Determine the (X, Y) coordinate at the center of the cell enclosing the given text.  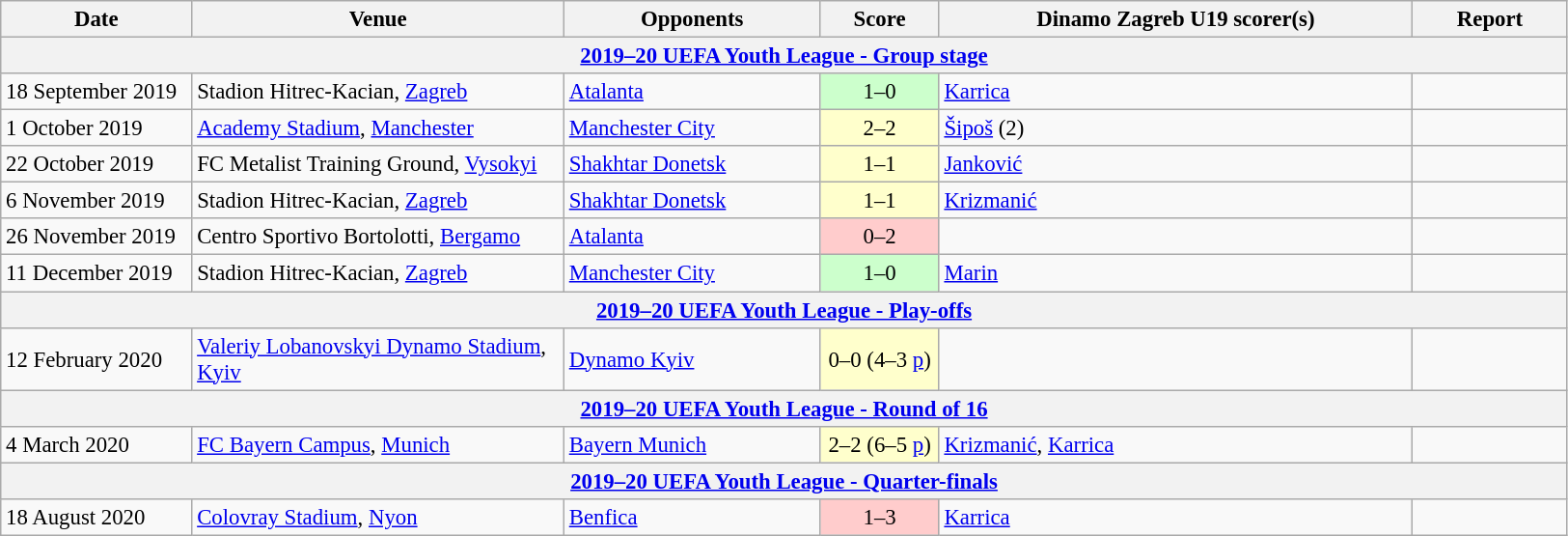
Bayern Munich (692, 444)
2019–20 UEFA Youth League - Quarter-finals (784, 481)
Date (96, 19)
11 December 2019 (96, 273)
0–2 (880, 237)
Krizmanić, Karrica (1175, 444)
6 November 2019 (96, 201)
22 October 2019 (96, 164)
2019–20 UEFA Youth League - Group stage (784, 56)
2019–20 UEFA Youth League - Round of 16 (784, 409)
Centro Sportivo Bortolotti, Bergamo (378, 237)
Academy Stadium, Manchester (378, 128)
18 September 2019 (96, 92)
1 October 2019 (96, 128)
2–2 (880, 128)
Score (880, 19)
Janković (1175, 164)
Opponents (692, 19)
Valeriy Lobanovskyi Dynamo Stadium, Kyiv (378, 359)
18 August 2020 (96, 518)
Šipoš (2) (1175, 128)
26 November 2019 (96, 237)
12 February 2020 (96, 359)
Dinamo Zagreb U19 scorer(s) (1175, 19)
Report (1490, 19)
4 March 2020 (96, 444)
Venue (378, 19)
Dynamo Kyiv (692, 359)
2019–20 UEFA Youth League - Play-offs (784, 310)
2–2 (6–5 p) (880, 444)
Marin (1175, 273)
Benfica (692, 518)
1–3 (880, 518)
FC Metalist Training Ground, Vysokyi (378, 164)
Colovray Stadium, Nyon (378, 518)
FC Bayern Campus, Munich (378, 444)
0–0 (4–3 p) (880, 359)
Krizmanić (1175, 201)
